Determine the [x, y] coordinate at the center of the cell enclosing the given text.  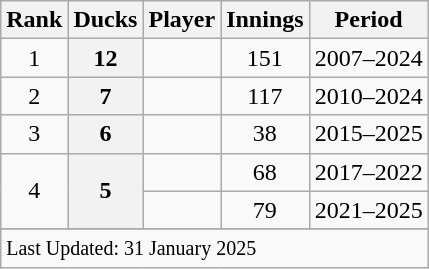
117 [265, 96]
6 [106, 134]
3 [34, 134]
7 [106, 96]
5 [106, 191]
2021–2025 [368, 210]
68 [265, 172]
Period [368, 20]
Innings [265, 20]
79 [265, 210]
2015–2025 [368, 134]
Player [182, 20]
4 [34, 191]
38 [265, 134]
12 [106, 58]
2017–2022 [368, 172]
Last Updated: 31 January 2025 [214, 248]
1 [34, 58]
Ducks [106, 20]
2007–2024 [368, 58]
2 [34, 96]
151 [265, 58]
2010–2024 [368, 96]
Rank [34, 20]
